Find where the given text appears and provide that cell's center as (X, Y) coordinate. 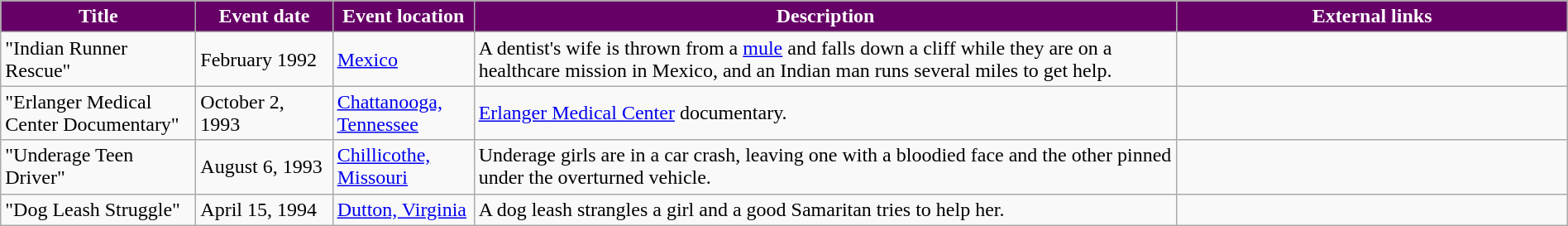
Event date (265, 17)
October 2, 1993 (265, 113)
Underage girls are in a car crash, leaving one with a bloodied face and the other pinned under the overturned vehicle. (825, 167)
A dog leash strangles a girl and a good Samaritan tries to help her. (825, 209)
Event location (404, 17)
"Underage Teen Driver" (98, 167)
Chattanooga, Tennessee (404, 113)
Erlanger Medical Center documentary. (825, 113)
April 15, 1994 (265, 209)
External links (1372, 17)
Title (98, 17)
Mexico (404, 60)
Dutton, Virginia (404, 209)
Chillicothe, Missouri (404, 167)
"Dog Leash Struggle" (98, 209)
August 6, 1993 (265, 167)
February 1992 (265, 60)
"Indian Runner Rescue" (98, 60)
"Erlanger Medical Center Documentary" (98, 113)
Description (825, 17)
